Output the [x, y] coordinate of the center of the cell containing the given text.  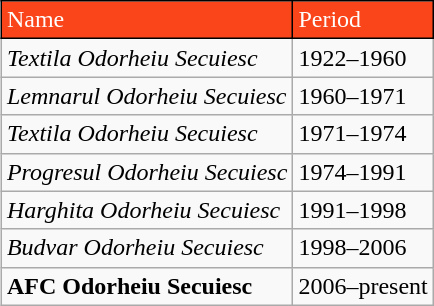
1991–1998 [363, 210]
1974–1991 [363, 172]
1922–1960 [363, 58]
1971–1974 [363, 134]
Progresul Odorheiu Secuiesc [146, 172]
Period [363, 20]
AFC Odorheiu Secuiesc [146, 286]
1998–2006 [363, 248]
Budvar Odorheiu Secuiesc [146, 248]
2006–present [363, 286]
Lemnarul Odorheiu Secuiesc [146, 96]
Harghita Odorheiu Secuiesc [146, 210]
Name [146, 20]
1960–1971 [363, 96]
